Extract the [x, y] coordinate from the center of the cell holding the provided text.  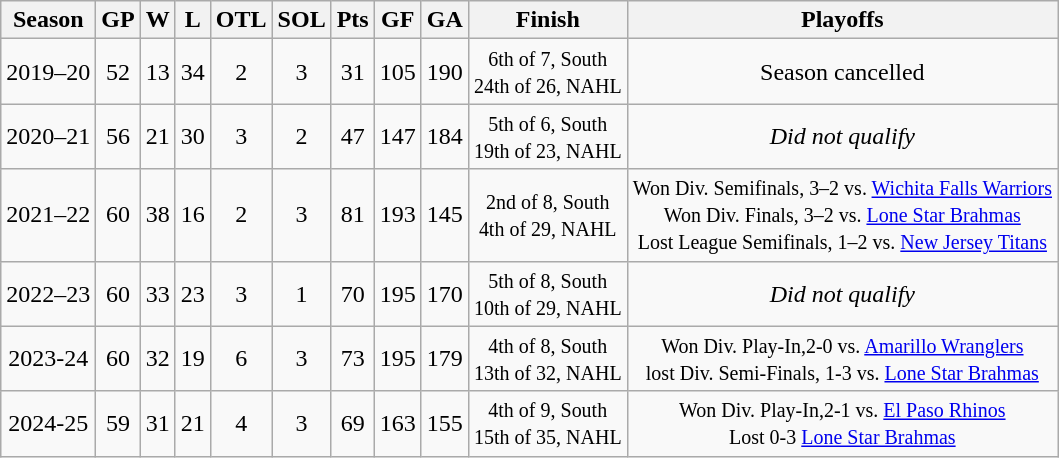
2022–23 [48, 294]
47 [352, 136]
4th of 9, South15th of 35, NAHL [548, 424]
GP [118, 20]
19 [192, 358]
1 [302, 294]
30 [192, 136]
32 [158, 358]
81 [352, 215]
190 [444, 72]
OTL [241, 20]
Won Div. Play-In,2-1 vs. El Paso RhinosLost 0-3 Lone Star Brahmas [842, 424]
33 [158, 294]
13 [158, 72]
170 [444, 294]
Won Div. Semifinals, 3–2 vs. Wichita Falls WarriorsWon Div. Finals, 3–2 vs. Lone Star BrahmasLost League Semifinals, 1–2 vs. New Jersey Titans [842, 215]
Finish [548, 20]
56 [118, 136]
Season cancelled [842, 72]
193 [398, 215]
179 [444, 358]
163 [398, 424]
L [192, 20]
147 [398, 136]
6th of 7, South24th of 26, NAHL [548, 72]
2019–20 [48, 72]
2020–21 [48, 136]
70 [352, 294]
59 [118, 424]
145 [444, 215]
GF [398, 20]
52 [118, 72]
Pts [352, 20]
34 [192, 72]
Won Div. Play-In,2-0 vs. Amarillo Wranglerslost Div. Semi-Finals, 1-3 vs. Lone Star Brahmas [842, 358]
W [158, 20]
69 [352, 424]
2021–22 [48, 215]
105 [398, 72]
4 [241, 424]
SOL [302, 20]
5th of 8, South10th of 29, NAHL [548, 294]
23 [192, 294]
Season [48, 20]
2023-24 [48, 358]
5th of 6, South19th of 23, NAHL [548, 136]
Playoffs [842, 20]
4th of 8, South13th of 32, NAHL [548, 358]
GA [444, 20]
73 [352, 358]
155 [444, 424]
2nd of 8, South4th of 29, NAHL [548, 215]
6 [241, 358]
2024-25 [48, 424]
184 [444, 136]
16 [192, 215]
38 [158, 215]
